Provide the (x, y) coordinate of the cell's center where the given text is located.  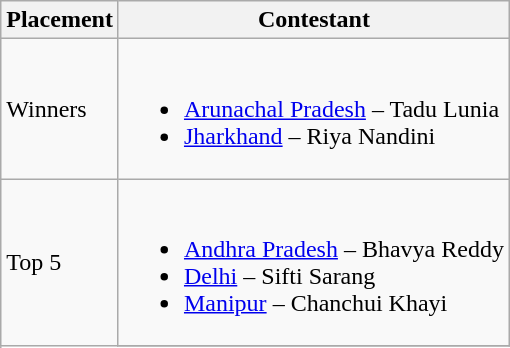
Contestant (314, 20)
Top 5 (60, 262)
Andhra Pradesh – Bhavya ReddyDelhi – Sifti SarangManipur – Chanchui Khayi (314, 262)
Placement (60, 20)
Arunachal Pradesh – Tadu LuniaJharkhand – Riya Nandini (314, 109)
Winners (60, 109)
